Capture the cell that displays the provided text and extract its (X, Y) central coordinate. 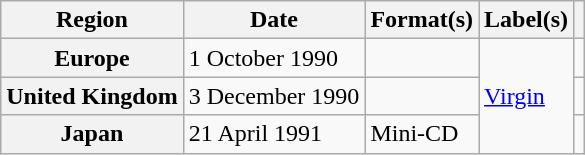
Japan (92, 134)
Europe (92, 58)
Virgin (526, 96)
Region (92, 20)
1 October 1990 (274, 58)
Mini-CD (422, 134)
3 December 1990 (274, 96)
Format(s) (422, 20)
Date (274, 20)
Label(s) (526, 20)
United Kingdom (92, 96)
21 April 1991 (274, 134)
